Search for the cell housing the specified text and yield its (x, y) center coordinate. 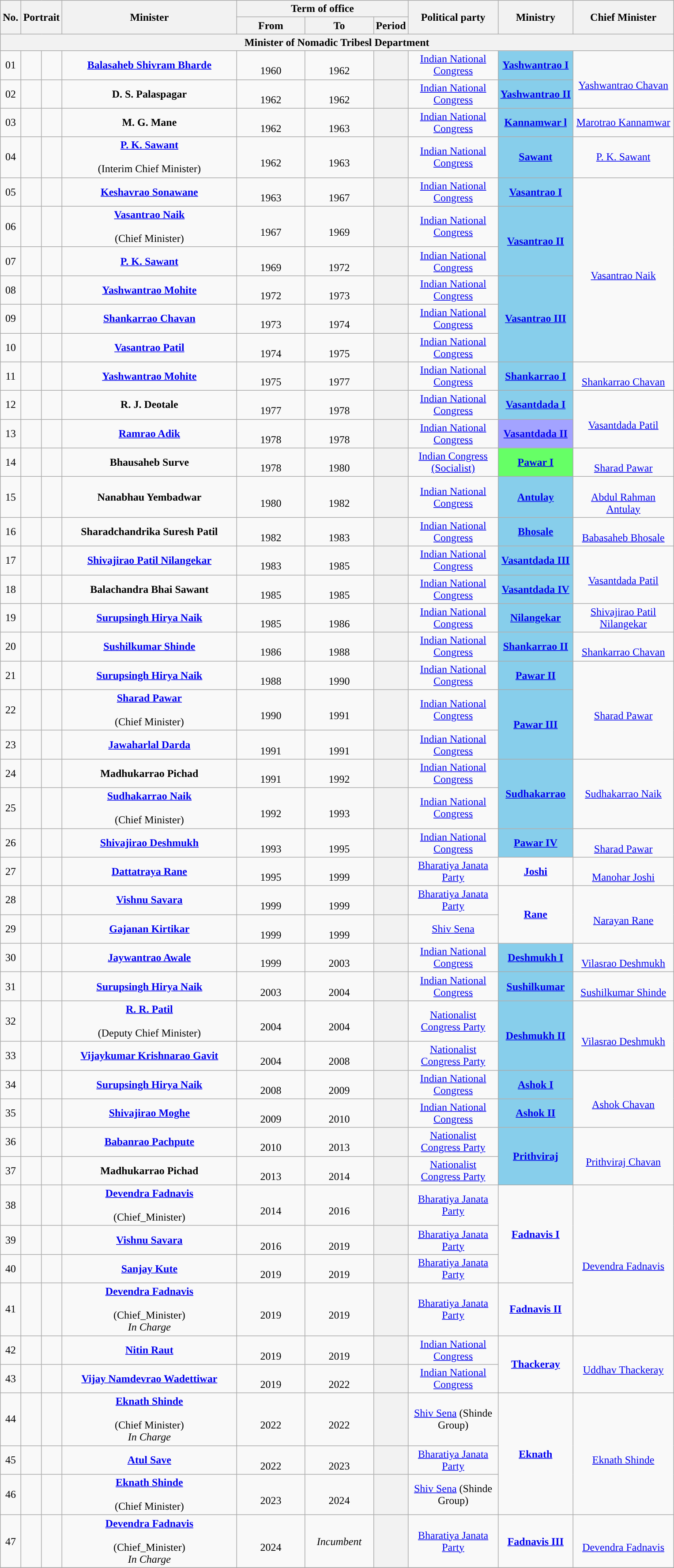
14 (11, 463)
20 (11, 646)
Deshmukh I (535, 958)
No. (11, 17)
Pawar IV (535, 842)
Narayan Rane (623, 915)
Ministry (535, 17)
Incumbent (339, 1542)
10 (11, 347)
41 (11, 1309)
40 (11, 1269)
D. S. Palaspagar (149, 94)
Joshi (535, 871)
47 (11, 1542)
Eknath Shinde (623, 1454)
44 (11, 1420)
21 (11, 675)
Ramrao Adik (149, 433)
Yashwantrao II (535, 94)
Vasantdada III (535, 561)
Vasantrao Naik (Chief Minister) (149, 226)
Dattatraya Rane (149, 871)
11 (11, 376)
Sudhakarrao (535, 794)
Period (391, 26)
Devendra Fadnavis (Chief_Minister) (149, 1205)
Manohar Joshi (623, 871)
39 (11, 1240)
Eknath (535, 1454)
Gajanan Kirtikar (149, 929)
Indian Congress (Socialist) (453, 463)
26 (11, 842)
Pawar III (535, 724)
Portrait (41, 17)
06 (11, 226)
31 (11, 986)
Vasantdada II (535, 433)
Pawar II (535, 675)
13 (11, 433)
Antulay (535, 497)
Rane (535, 915)
Term of office (322, 9)
Shankarrao II (535, 646)
Vasantrao II (535, 241)
Shivajirao Deshmukh (149, 842)
Vasantrao Patil (149, 347)
1960 (271, 65)
Ashok Chavan (623, 1099)
Abdul Rahman Antulay (623, 497)
Thackeray (535, 1364)
Vijaykumar Krishnarao Gavit (149, 1056)
Bhosale (535, 531)
30 (11, 958)
23 (11, 744)
Jawaharlal Darda (149, 744)
Prithviraj Chavan (623, 1156)
28 (11, 901)
Keshavrao Sonawane (149, 192)
Sudhakarrao Naik (Chief Minister) (149, 808)
Shankarrao I (535, 376)
22 (11, 710)
R. R. Patil (Deputy Chief Minister) (149, 1021)
08 (11, 290)
Uddhav Thackeray (623, 1364)
Minister of Nomadic Tribesl Department (337, 42)
Vijay Namdevrao Wadettiwar (149, 1379)
37 (11, 1171)
R. J. Deotale (149, 405)
Minister (149, 17)
Babanrao Pachpute (149, 1142)
Fadnavis II (535, 1309)
12 (11, 405)
Eknath Shinde (Chief Minister) (149, 1495)
Eknath Shinde (Chief Minister)In Charge (149, 1420)
32 (11, 1021)
Balasaheb Shivram Bharde (149, 65)
15 (11, 497)
Ashok II (535, 1113)
Nilangekar (535, 618)
42 (11, 1350)
Vasantrao III (535, 319)
04 (11, 157)
25 (11, 808)
05 (11, 192)
Vasantdada IV (535, 589)
M. G. Mane (149, 123)
18 (11, 589)
From (271, 26)
Bhausaheb Surve (149, 463)
Chief Minister (623, 17)
Babasaheb Bhosale (623, 531)
34 (11, 1084)
Vasantrao I (535, 192)
Prithviraj (535, 1156)
Atul Save (149, 1460)
Fadnavis III (535, 1542)
Shiv Sena (453, 929)
Marotrao Kannamwar (623, 123)
45 (11, 1460)
43 (11, 1379)
To (339, 26)
Fadnavis I (535, 1234)
36 (11, 1142)
27 (11, 871)
Sanjay Kute (149, 1269)
Sharadchandrika Suresh Patil (149, 531)
19 (11, 618)
17 (11, 561)
07 (11, 261)
Balachandra Bhai Sawant (149, 589)
03 (11, 123)
Ashok I (535, 1084)
38 (11, 1205)
29 (11, 929)
Nanabhau Yembadwar (149, 497)
16 (11, 531)
Jaywantrao Awale (149, 958)
Yashwantrao I (535, 65)
Political party (453, 17)
Sharad Pawar (Chief Minister) (149, 710)
Sushilkumar (535, 986)
Kannamwar l (535, 123)
Shivajirao Moghe (149, 1113)
35 (11, 1113)
Yashwantrao Chavan (623, 79)
02 (11, 94)
24 (11, 773)
46 (11, 1495)
09 (11, 319)
P. K. Sawant (Interim Chief Minister) (149, 157)
Vasantrao Naik (623, 269)
01 (11, 65)
Vasantdada I (535, 405)
33 (11, 1056)
Sudhakarrao Naik (623, 794)
Deshmukh II (535, 1036)
Sawant (535, 157)
Nitin Raut (149, 1350)
Pawar I (535, 463)
